Return (x, y) of the center of cell containing provided text 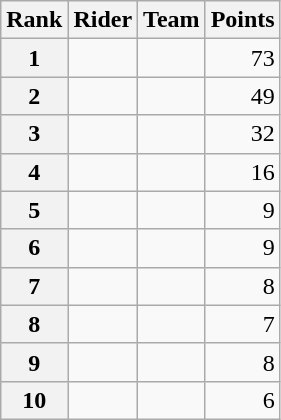
Rank (34, 20)
10 (34, 400)
Rider (103, 20)
73 (242, 58)
16 (242, 172)
1 (34, 58)
4 (34, 172)
Team (172, 20)
3 (34, 134)
5 (34, 210)
49 (242, 96)
2 (34, 96)
Points (242, 20)
32 (242, 134)
